Scan for the cell matching the given text and deliver its (x, y) coordinate at center. 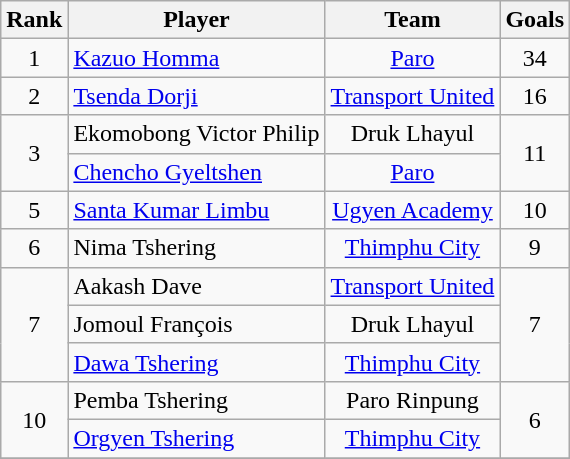
2 (34, 96)
Goals (535, 20)
Dawa Tshering (196, 362)
Player (196, 20)
3 (34, 153)
Team (412, 20)
5 (34, 210)
Kazuo Homma (196, 58)
Ugyen Academy (412, 210)
34 (535, 58)
Orgyen Tshering (196, 438)
16 (535, 96)
Aakash Dave (196, 286)
Rank (34, 20)
Paro Rinpung (412, 400)
Santa Kumar Limbu (196, 210)
Chencho Gyeltshen (196, 172)
1 (34, 58)
Pemba Tshering (196, 400)
Ekomobong Victor Philip (196, 134)
Nima Tshering (196, 248)
Tsenda Dorji (196, 96)
Jomoul François (196, 324)
11 (535, 153)
9 (535, 248)
